Search for the cell housing the specified text and yield its (x, y) center coordinate. 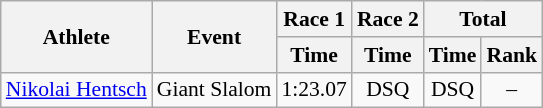
1:23.07 (314, 90)
Race 2 (388, 19)
Total (483, 19)
– (512, 90)
Giant Slalom (214, 90)
Nikolai Hentsch (76, 90)
Rank (512, 55)
Event (214, 36)
Athlete (76, 36)
Race 1 (314, 19)
